Pinpoint the cell where the given text exists, returning its [x, y] midpoint coordinate. 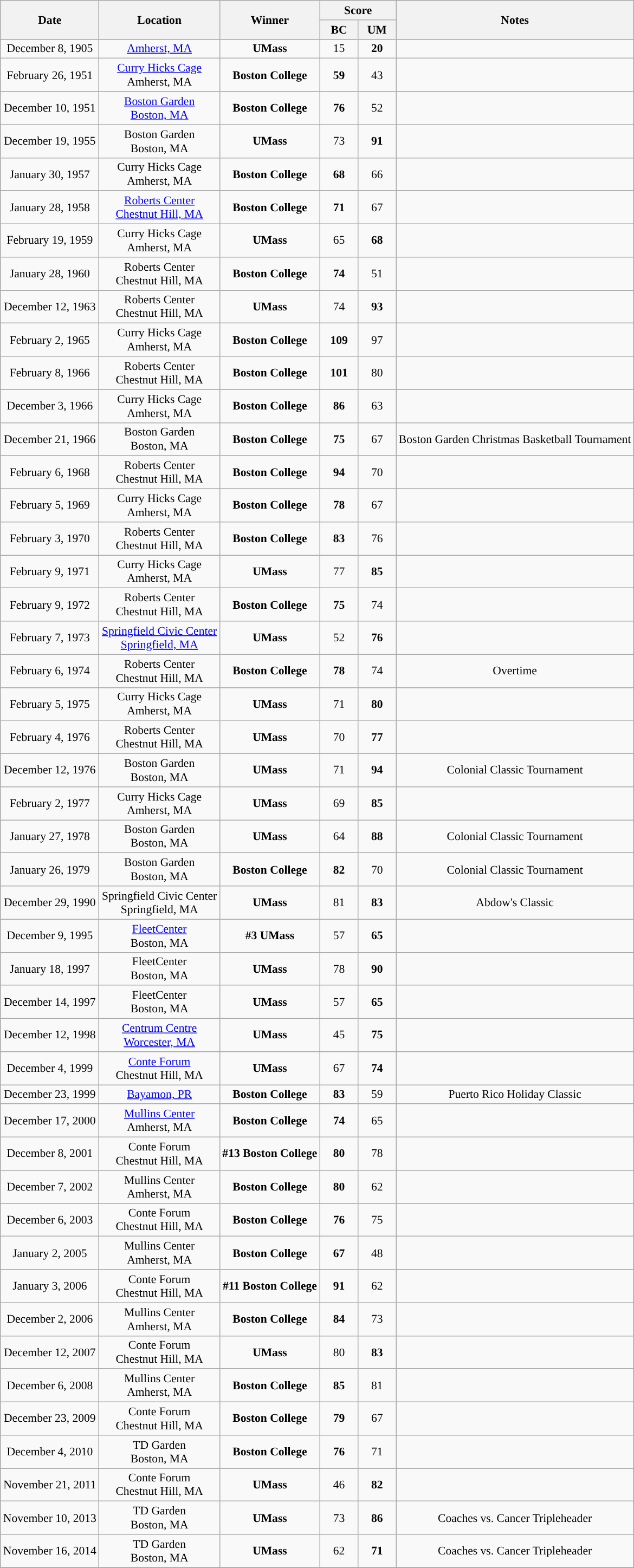
Amherst, MA [159, 49]
December 7, 2002 [50, 1187]
December 29, 1990 [50, 902]
Overtime [515, 671]
December 2, 2006 [50, 1319]
101 [339, 373]
#13 Boston College [270, 1154]
Centrum CentreWorcester, MA [159, 1036]
December 12, 1963 [50, 307]
December 21, 1966 [50, 439]
January 27, 1978 [50, 836]
93 [377, 307]
88 [377, 836]
December 14, 1997 [50, 1002]
December 8, 2001 [50, 1154]
Winner [270, 19]
November 10, 2013 [50, 1518]
Boston Garden Christmas Basketball Tournament [515, 439]
February 7, 1973 [50, 638]
48 [377, 1253]
December 6, 2008 [50, 1385]
#3 UMass [270, 936]
February 3, 1970 [50, 538]
February 19, 1959 [50, 240]
Notes [515, 19]
UM [377, 30]
February 5, 1975 [50, 704]
December 17, 2000 [50, 1121]
December 4, 2010 [50, 1452]
January 28, 1960 [50, 274]
February 9, 1972 [50, 604]
84 [339, 1319]
December 12, 2007 [50, 1352]
December 3, 1966 [50, 406]
January 3, 2006 [50, 1286]
November 21, 2011 [50, 1485]
December 9, 1995 [50, 936]
BC [339, 30]
January 30, 1957 [50, 174]
November 16, 2014 [50, 1551]
20 [377, 49]
February 2, 1965 [50, 340]
Abdow's Classic [515, 902]
January 26, 1979 [50, 870]
January 2, 2005 [50, 1253]
December 4, 1999 [50, 1068]
Location [159, 19]
February 6, 1968 [50, 472]
79 [339, 1419]
90 [377, 968]
February 4, 1976 [50, 738]
97 [377, 340]
December 19, 1955 [50, 141]
December 8, 1905 [50, 49]
15 [339, 49]
69 [339, 804]
December 12, 1998 [50, 1036]
December 23, 1999 [50, 1095]
February 6, 1974 [50, 671]
66 [377, 174]
January 18, 1997 [50, 968]
December 6, 2003 [50, 1220]
#11 Boston College [270, 1286]
February 9, 1971 [50, 572]
64 [339, 836]
Score [358, 10]
63 [377, 406]
46 [339, 1485]
Bayamon, PR [159, 1095]
Date [50, 19]
Puerto Rico Holiday Classic [515, 1095]
43 [377, 75]
February 8, 1966 [50, 373]
45 [339, 1036]
February 26, 1951 [50, 75]
January 28, 1958 [50, 208]
February 5, 1969 [50, 506]
December 10, 1951 [50, 108]
51 [377, 274]
December 23, 2009 [50, 1419]
February 2, 1977 [50, 804]
109 [339, 340]
December 12, 1976 [50, 770]
